Find where the given text appears and provide that cell's center as [X, Y] coordinate. 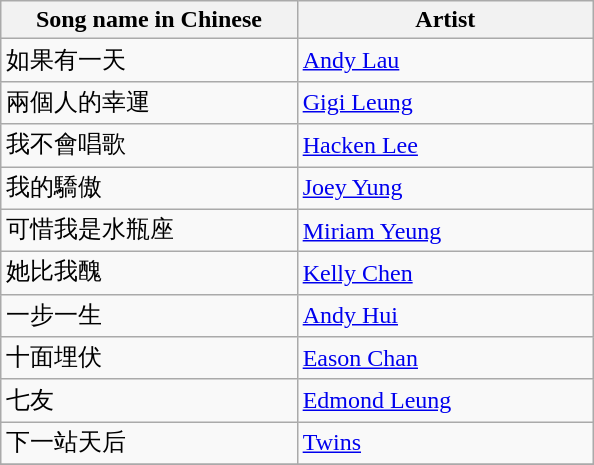
我的驕傲 [149, 188]
Eason Chan [445, 358]
一步一生 [149, 316]
Andy Lau [445, 60]
Hacken Lee [445, 146]
可惜我是水瓶座 [149, 230]
下一站天后 [149, 444]
兩個人的幸運 [149, 102]
Joey Yung [445, 188]
Song name in Chinese [149, 20]
Twins [445, 444]
Artist [445, 20]
Andy Hui [445, 316]
十面埋伏 [149, 358]
Gigi Leung [445, 102]
她比我醜 [149, 274]
我不會唱歌 [149, 146]
七友 [149, 400]
Kelly Chen [445, 274]
Miriam Yeung [445, 230]
Edmond Leung [445, 400]
如果有一天 [149, 60]
